Scan for the cell matching the given text and deliver its [x, y] coordinate at center. 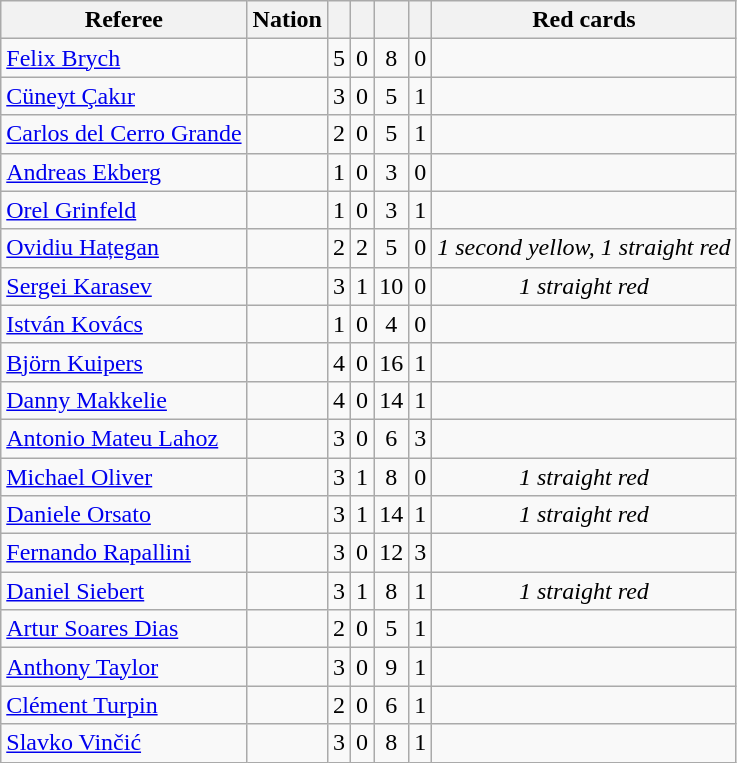
Andreas Ekberg [124, 172]
Daniele Orsato [124, 515]
10 [392, 286]
1 second yellow, 1 straight red [584, 248]
István Kovács [124, 324]
Björn Kuipers [124, 362]
Danny Makkelie [124, 400]
Ovidiu Hațegan [124, 248]
Antonio Mateu Lahoz [124, 438]
9 [392, 667]
Carlos del Cerro Grande [124, 134]
16 [392, 362]
Anthony Taylor [124, 667]
Daniel Siebert [124, 591]
Clément Turpin [124, 705]
Artur Soares Dias [124, 629]
Felix Brych [124, 58]
Orel Grinfeld [124, 210]
Michael Oliver [124, 477]
Referee [124, 20]
Nation [287, 20]
Cüneyt Çakır [124, 96]
Fernando Rapallini [124, 553]
12 [392, 553]
Sergei Karasev [124, 286]
Red cards [584, 20]
Slavko Vinčić [124, 743]
